Detect which cell encompasses the target text, then output its [X, Y] center coordinate. 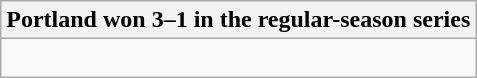
Portland won 3–1 in the regular-season series [238, 20]
